Identify which cell holds the provided text, then report its [x, y] central coordinate. 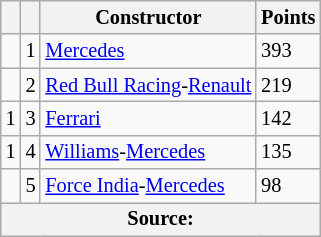
Mercedes [148, 51]
Red Bull Racing-Renault [148, 85]
135 [288, 152]
Points [288, 17]
Force India-Mercedes [148, 186]
98 [288, 186]
Constructor [148, 17]
2 [31, 85]
Williams-Mercedes [148, 152]
142 [288, 118]
393 [288, 51]
Source: [161, 219]
Ferrari [148, 118]
3 [31, 118]
4 [31, 152]
219 [288, 85]
5 [31, 186]
